Find where the given text appears and provide that cell's center as (X, Y) coordinate. 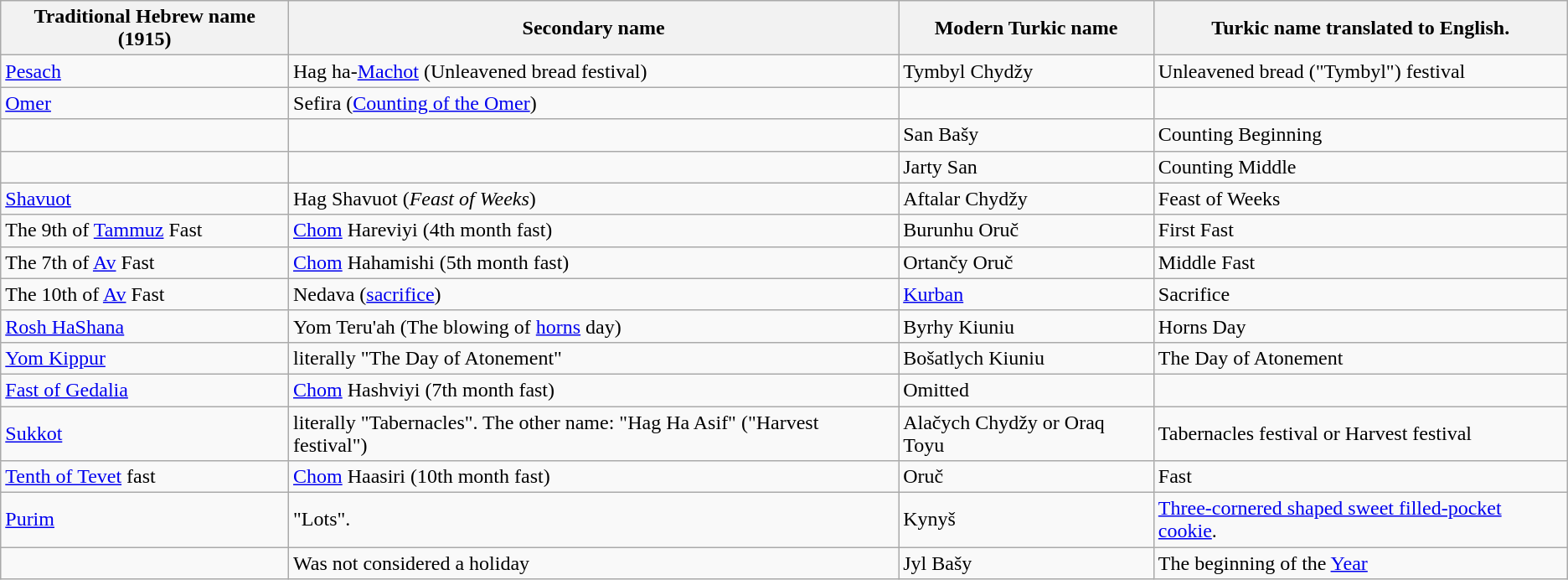
literally "Tabernacles". The other name: "Hag Ha Asif" ("Harvest festival") (594, 432)
Tymbyl Chydžy (1027, 71)
Kurban (1027, 294)
Chom Haasiri (10th month fast) (594, 477)
The beginning of the Year (1360, 563)
Jarty San (1027, 167)
literally "The Day of Atonement" (594, 358)
Oruč (1027, 477)
Traditional Hebrew name (1915) (145, 28)
Tenth of Tevet fast (145, 477)
Tabernacles festival or Harvest festival (1360, 432)
Fast of Gedalia (145, 390)
First Fast (1360, 230)
The 10th of Av Fast (145, 294)
Unleavened bread ("Tymbyl") festival (1360, 71)
Byrhy Kiuniu (1027, 326)
Was not considered a holiday (594, 563)
Hag ha-Machot (Unleavened bread festival) (594, 71)
Secondary name (594, 28)
Sefira (Counting of the Omer) (594, 103)
Middle Fast (1360, 262)
Aftalar Chydžy (1027, 199)
Jyl Bašy (1027, 563)
Modern Turkic name (1027, 28)
Hag Shavuot (Feast of Weeks) (594, 199)
Counting Middle (1360, 167)
Feast of Weeks (1360, 199)
Chom Hahamishi (5th month fast) (594, 262)
Ortančy Oruč (1027, 262)
Counting Beginning (1360, 135)
Yom Kippur (145, 358)
Chom Hareviyi (4th month fast) (594, 230)
The 7th of Av Fast (145, 262)
Rosh HaShana (145, 326)
Fast (1360, 477)
Kynyš (1027, 520)
Alačych Chydžy or Oraq Toyu (1027, 432)
Shavuot (145, 199)
Pesach (145, 71)
Purim (145, 520)
Omitted (1027, 390)
Horns Day (1360, 326)
Bošatlych Kiuniu (1027, 358)
Burunhu Oruč (1027, 230)
The Day of Atonement (1360, 358)
Nedava (sacrifice) (594, 294)
San Bašy (1027, 135)
Turkic name translated to English. (1360, 28)
The 9th of Tammuz Fast (145, 230)
Yom Teru'ah (The blowing of horns day) (594, 326)
Omer (145, 103)
Three-cornered shaped sweet filled-pocket cookie. (1360, 520)
Sukkot (145, 432)
"Lots". (594, 520)
Chom Hashviyi (7th month fast) (594, 390)
Sacrifice (1360, 294)
